Provide the [x, y] coordinate of the cell's center where the given text is located.  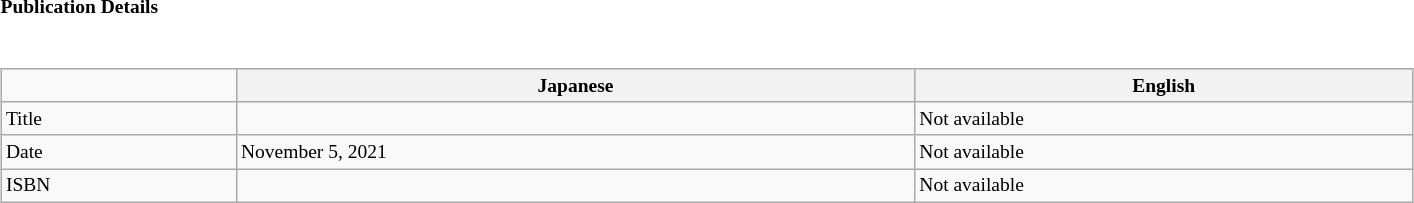
ISBN [118, 186]
Japanese [575, 86]
Title [118, 118]
Date [118, 152]
November 5, 2021 [575, 152]
English [1164, 86]
